Scan for the cell matching the given text and deliver its (X, Y) coordinate at center. 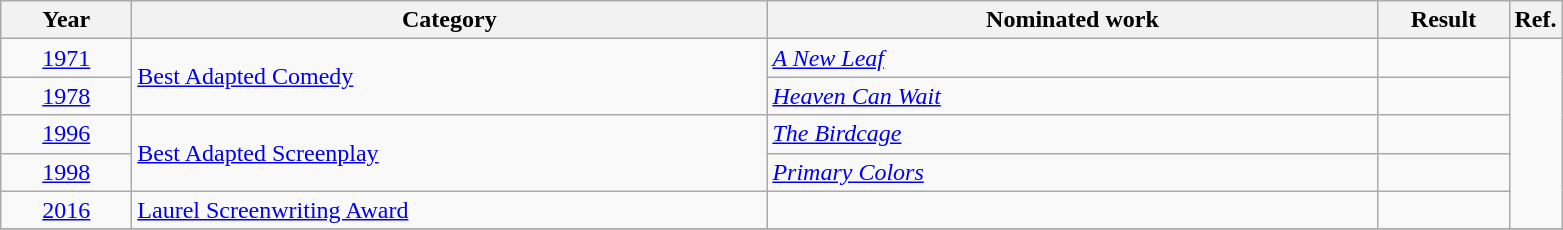
Best Adapted Screenplay (450, 153)
A New Leaf (1072, 58)
1978 (66, 96)
Ref. (1536, 20)
Primary Colors (1072, 172)
The Birdcage (1072, 134)
1998 (66, 172)
1971 (66, 58)
1996 (66, 134)
Best Adapted Comedy (450, 77)
Result (1444, 20)
Laurel Screenwriting Award (450, 210)
Heaven Can Wait (1072, 96)
Category (450, 20)
Nominated work (1072, 20)
2016 (66, 210)
Year (66, 20)
